Scan for the cell matching the given text and deliver its [x, y] coordinate at center. 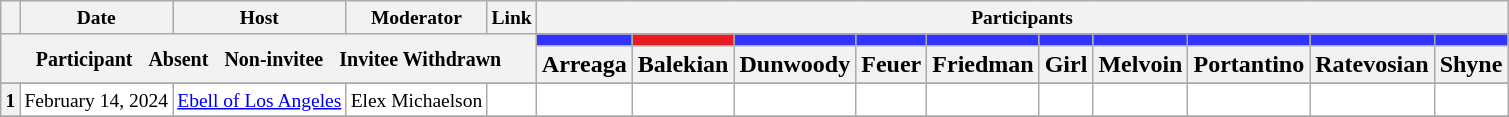
Ebell of Los Angeles [260, 100]
February 14, 2024 [96, 100]
Portantino [1249, 64]
Girl [1066, 64]
Link [512, 18]
Friedman [983, 64]
Host [260, 18]
Participant Absent Non-invitee Invitee Withdrawn [269, 58]
Balekian [683, 64]
Dunwoody [795, 64]
Ratevosian [1372, 64]
Moderator [416, 18]
1 [10, 100]
Feuer [892, 64]
Elex Michaelson [416, 100]
Arreaga [584, 64]
Shyne [1471, 64]
Melvoin [1140, 64]
Participants [1022, 18]
Date [96, 18]
